Determine the [x, y] coordinate at the center of the cell enclosing the given text.  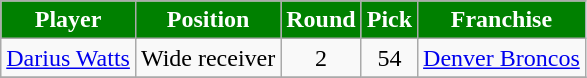
Franchise [502, 20]
2 [321, 58]
Position [208, 20]
Denver Broncos [502, 58]
Darius Watts [68, 58]
Wide receiver [208, 58]
Round [321, 20]
Pick [389, 20]
54 [389, 58]
Player [68, 20]
